Search for the cell housing the specified text and yield its [X, Y] center coordinate. 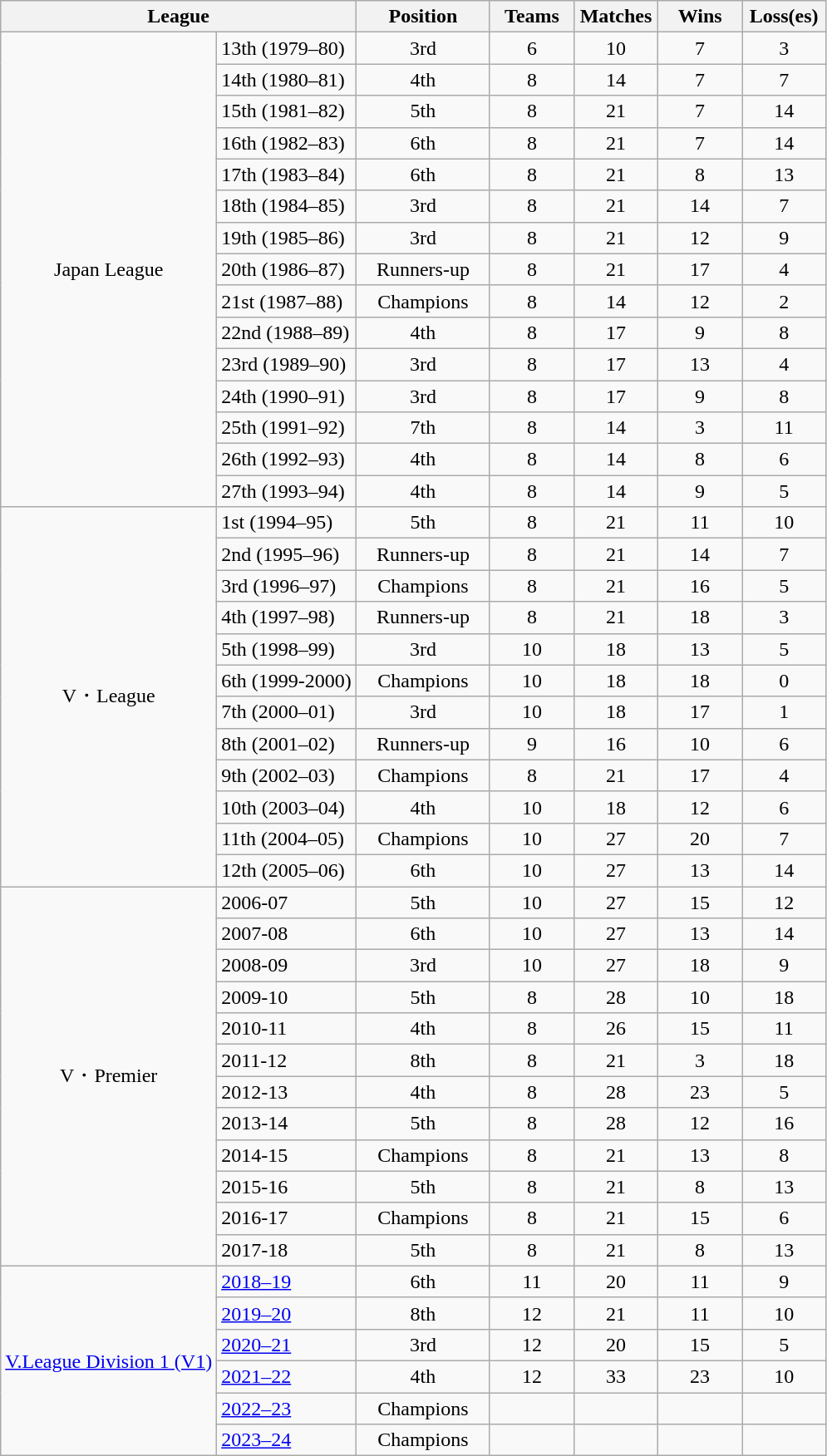
8th (2001–02) [287, 744]
Position [422, 17]
21st (1987–88) [287, 301]
1st (1994–95) [287, 523]
27th (1993–94) [287, 491]
2nd (1995–96) [287, 554]
Matches [617, 17]
7th (2000–01) [287, 712]
2 [785, 301]
2009-10 [287, 997]
2010-11 [287, 1029]
20th (1986–87) [287, 269]
13th (1979–80) [287, 48]
6th (1999-2000) [287, 681]
22nd (1988–89) [287, 332]
2020–21 [287, 1345]
Wins [700, 17]
15th (1981–82) [287, 111]
V.League Division 1 (V1) [109, 1360]
Loss(es) [785, 17]
2021–22 [287, 1376]
2012-13 [287, 1092]
5th (1998–99) [287, 649]
2019–20 [287, 1313]
9th (2002–03) [287, 775]
14th (1980–81) [287, 80]
33 [617, 1376]
16th (1982–83) [287, 143]
2007-08 [287, 934]
26th (1992–93) [287, 460]
Teams [532, 17]
2018–19 [287, 1281]
V・Premier [109, 1075]
2015-16 [287, 1187]
1 [785, 712]
V・League [109, 696]
18th (1984–85) [287, 206]
League [179, 17]
17th (1983–84) [287, 175]
10th (2003–04) [287, 807]
7th [422, 428]
11th (2004–05) [287, 839]
25th (1991–92) [287, 428]
0 [785, 681]
2008-09 [287, 966]
23rd (1989–90) [287, 364]
Japan League [109, 269]
2022–23 [287, 1409]
19th (1985–86) [287, 238]
26 [617, 1029]
2016-17 [287, 1218]
24th (1990–91) [287, 396]
12th (2005–06) [287, 870]
2006-07 [287, 902]
2023–24 [287, 1440]
2011-12 [287, 1060]
4th (1997–98) [287, 617]
2017-18 [287, 1250]
2014-15 [287, 1155]
3rd (1996–97) [287, 586]
2013-14 [287, 1124]
